Locate the cell with the specified text and output its (x, y) center coordinate. 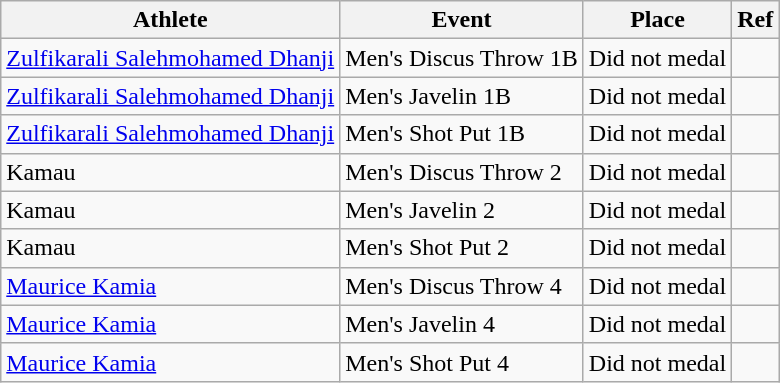
Men's Javelin 2 (462, 210)
Men's Shot Put 1B (462, 134)
Ref (756, 20)
Men's Javelin 4 (462, 324)
Men's Javelin 1B (462, 96)
Men's Discus Throw 1B (462, 58)
Place (657, 20)
Event (462, 20)
Men's Shot Put 4 (462, 362)
Men's Discus Throw 2 (462, 172)
Men's Discus Throw 4 (462, 286)
Men's Shot Put 2 (462, 248)
Athlete (170, 20)
